Search for the cell housing the specified text and yield its (x, y) center coordinate. 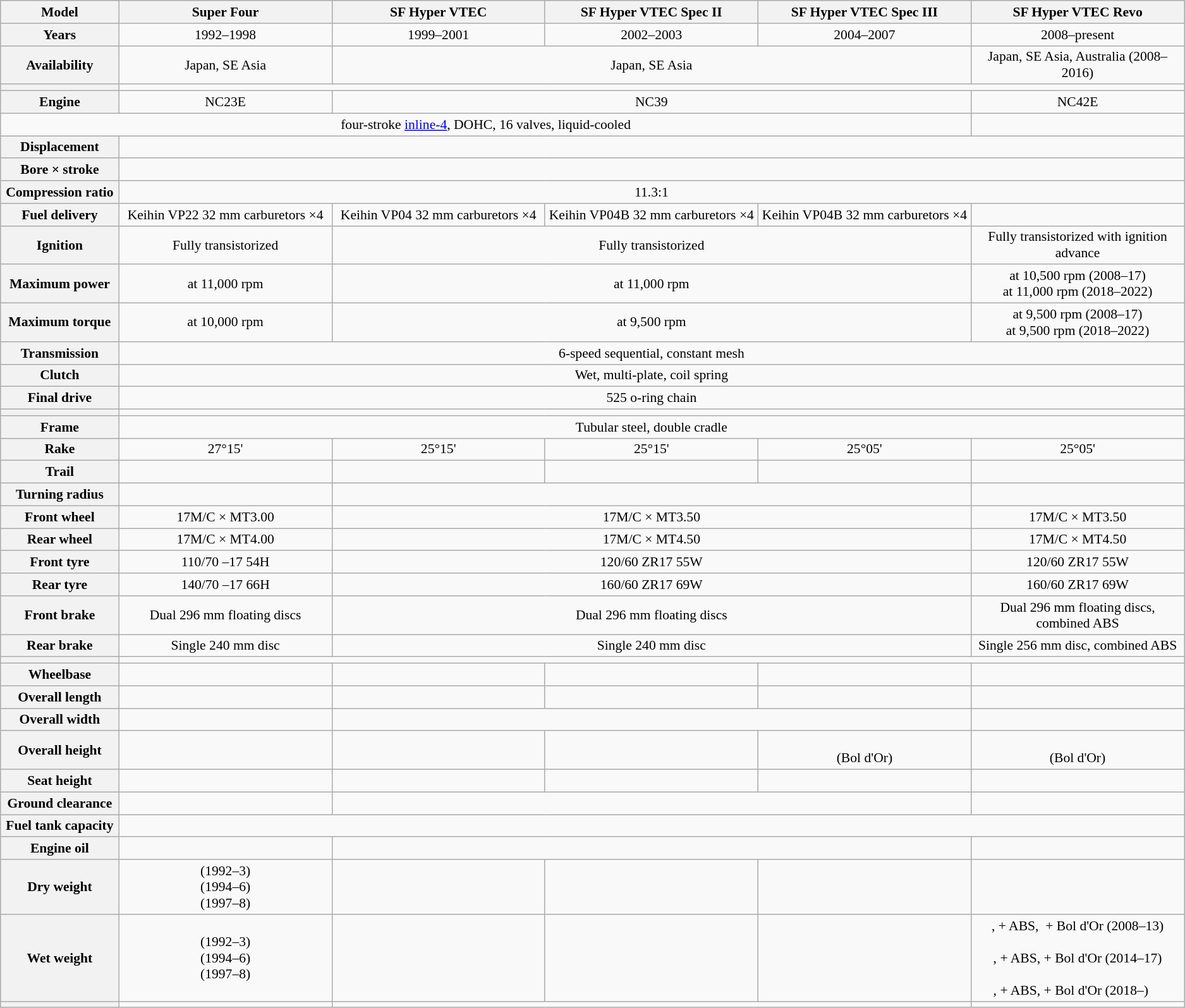
at 9,500 rpm (2008–17) at 9,500 rpm (2018–2022) (1077, 322)
Overall length (59, 697)
Dry weight (59, 887)
Overall height (59, 751)
NC23E (225, 102)
Front tyre (59, 562)
Years (59, 35)
Ground clearance (59, 803)
2004–2007 (865, 35)
Final drive (59, 398)
Transmission (59, 353)
SF Hyper VTEC Revo (1077, 12)
Keihin VP04 32 mm carburetors ×4 (439, 215)
NC42E (1077, 102)
17M/C × MT3.00 (225, 517)
6-speed sequential, constant mesh (652, 353)
27°15' (225, 449)
Trail (59, 472)
Fully transistorized with ignition advance (1077, 245)
Engine (59, 102)
Availability (59, 64)
Seat height (59, 781)
1999–2001 (439, 35)
Clutch (59, 375)
Tubular steel, double cradle (652, 427)
1992–1998 (225, 35)
Wheelbase (59, 675)
Ignition (59, 245)
at 10,500 rpm (2008–17) at 11,000 rpm (2018–2022) (1077, 284)
Fuel delivery (59, 215)
525 o-ring chain (652, 398)
Rear wheel (59, 540)
at 10,000 rpm (225, 322)
, + ABS, + Bol d'Or (2008–13), + ABS, + Bol d'Or (2014–17), + ABS, + Bol d'Or (2018–) (1077, 958)
Rear tyre (59, 585)
140/70 –17 66H (225, 585)
2002–2003 (651, 35)
at 9,500 rpm (651, 322)
Rear brake (59, 646)
Single 256 mm disc, combined ABS (1077, 646)
Japan, SE Asia, Australia (2008–2016) (1077, 64)
SF Hyper VTEC Spec III (865, 12)
2008–present (1077, 35)
Wet, multi-plate, coil spring (652, 375)
SF Hyper VTEC Spec II (651, 12)
Front wheel (59, 517)
Bore × stroke (59, 170)
Keihin VP22 32 mm carburetors ×4 (225, 215)
Compression ratio (59, 192)
Overall width (59, 720)
Model (59, 12)
Rake (59, 449)
Dual 296 mm floating discs, combined ABS (1077, 616)
11.3:1 (652, 192)
Maximum torque (59, 322)
Turning radius (59, 495)
Super Four (225, 12)
17M/C × MT4.00 (225, 540)
Engine oil (59, 849)
SF Hyper VTEC (439, 12)
four-stroke inline-4, DOHC, 16 valves, liquid-cooled (486, 124)
Front brake (59, 616)
Fuel tank capacity (59, 826)
NC39 (651, 102)
Maximum power (59, 284)
Wet weight (59, 958)
Displacement (59, 147)
Frame (59, 427)
110/70 –17 54H (225, 562)
